Search for the cell housing the specified text and yield its (X, Y) center coordinate. 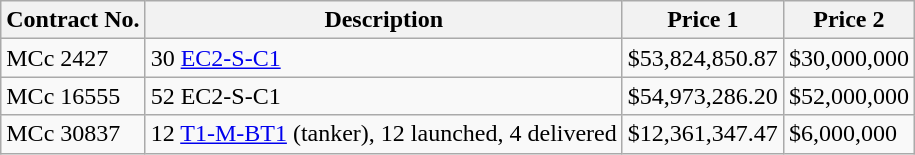
12 T1-M-BT1 (tanker), 12 launched, 4 delivered (384, 134)
MCc 2427 (73, 58)
MCc 16555 (73, 96)
Description (384, 20)
$12,361,347.47 (702, 134)
MCc 30837 (73, 134)
$6,000,000 (848, 134)
$54,973,286.20 (702, 96)
Price 1 (702, 20)
$52,000,000 (848, 96)
$30,000,000 (848, 58)
Contract No. (73, 20)
30 EC2-S-C1 (384, 58)
Price 2 (848, 20)
$53,824,850.87 (702, 58)
52 EC2-S-C1 (384, 96)
